Capture the cell that displays the provided text and extract its [X, Y] central coordinate. 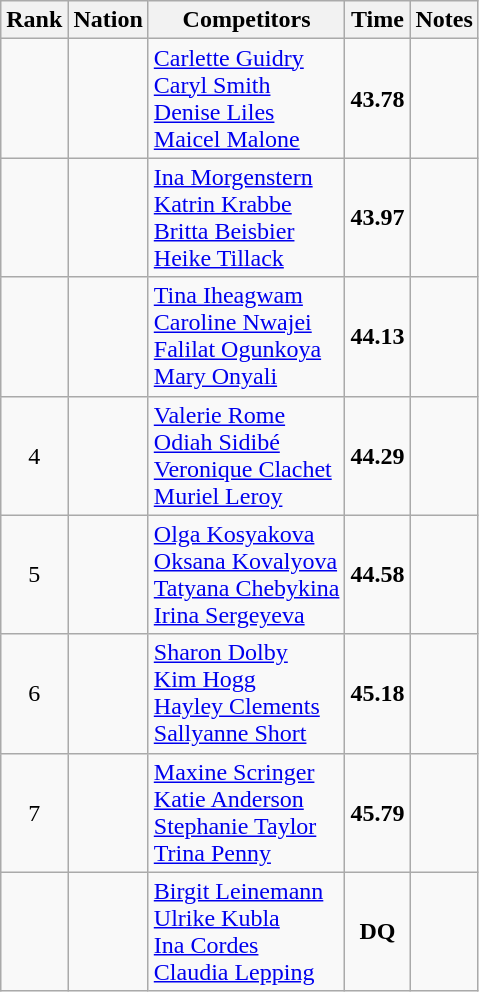
Rank [34, 20]
Sharon DolbyKim HoggHayley ClementsSallyanne Short [246, 694]
43.97 [378, 218]
43.78 [378, 98]
Birgit LeinemannUlrike KublaIna CordesClaudia Lepping [246, 932]
44.29 [378, 456]
Competitors [246, 20]
Time [378, 20]
Notes [444, 20]
Valerie RomeOdiah SidibéVeronique ClachetMuriel Leroy [246, 456]
44.58 [378, 574]
Olga KosyakovaOksana KovalyovaTatyana ChebykinaIrina Sergeyeva [246, 574]
44.13 [378, 336]
Carlette GuidryCaryl SmithDenise LilesMaicel Malone [246, 98]
4 [34, 456]
6 [34, 694]
Maxine ScringerKatie AndersonStephanie TaylorTrina Penny [246, 812]
Tina IheagwamCaroline NwajeiFalilat OgunkoyaMary Onyali [246, 336]
DQ [378, 932]
5 [34, 574]
Ina MorgensternKatrin KrabbeBritta BeisbierHeike Tillack [246, 218]
Nation [108, 20]
45.79 [378, 812]
7 [34, 812]
45.18 [378, 694]
